For the text-containing cell, return its midpoint in (x, y) coordinate format. 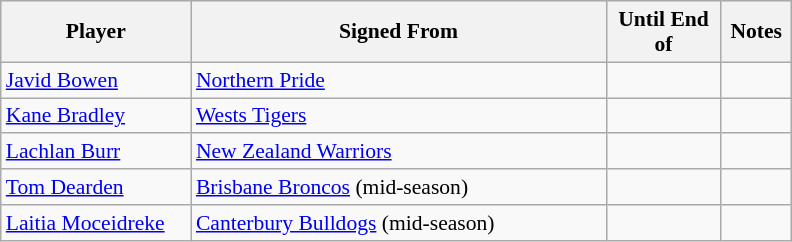
Lachlan Burr (96, 152)
New Zealand Warriors (398, 152)
Tom Dearden (96, 187)
Wests Tigers (398, 116)
Until End of (664, 32)
Brisbane Broncos (mid-season) (398, 187)
Signed From (398, 32)
Javid Bowen (96, 80)
Canterbury Bulldogs (mid-season) (398, 223)
Kane Bradley (96, 116)
Notes (756, 32)
Northern Pride (398, 80)
Player (96, 32)
Laitia Moceidreke (96, 223)
